From the cell containing the given text, extract its center point as (X, Y) coordinate. 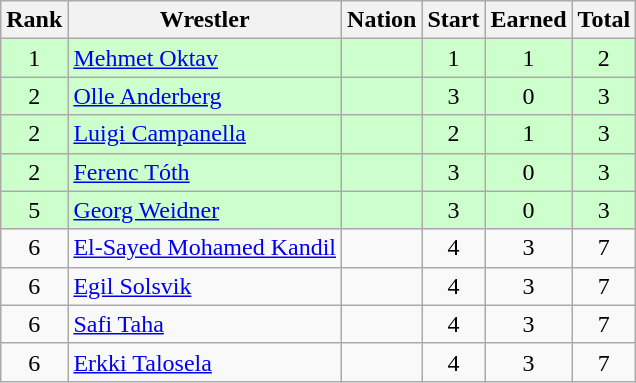
Total (604, 20)
Earned (528, 20)
El-Sayed Mohamed Kandil (205, 248)
Wrestler (205, 20)
Ferenc Tóth (205, 172)
Georg Weidner (205, 210)
Olle Anderberg (205, 96)
5 (34, 210)
Nation (382, 20)
Start (454, 20)
Erkki Talosela (205, 362)
Safi Taha (205, 324)
Egil Solsvik (205, 286)
Rank (34, 20)
Luigi Campanella (205, 134)
Mehmet Oktav (205, 58)
